Search for the cell housing the specified text and yield its (X, Y) center coordinate. 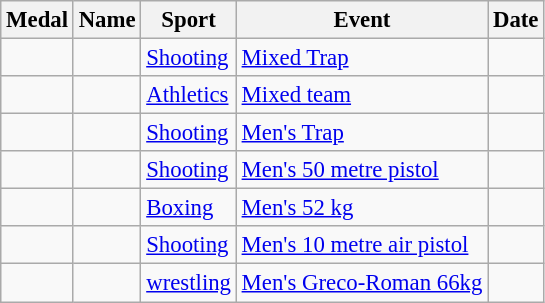
Men's 52 kg (362, 208)
Boxing (188, 208)
Mixed team (362, 95)
Date (516, 20)
wrestling (188, 283)
Athletics (188, 95)
Men's 10 metre air pistol (362, 245)
Men's 50 metre pistol (362, 170)
Medal (38, 20)
Name (107, 20)
Sport (188, 20)
Men's Trap (362, 133)
Event (362, 20)
Men's Greco-Roman 66kg (362, 283)
Mixed Trap (362, 58)
